Determine the (X, Y) coordinate at the center of the cell enclosing the given text.  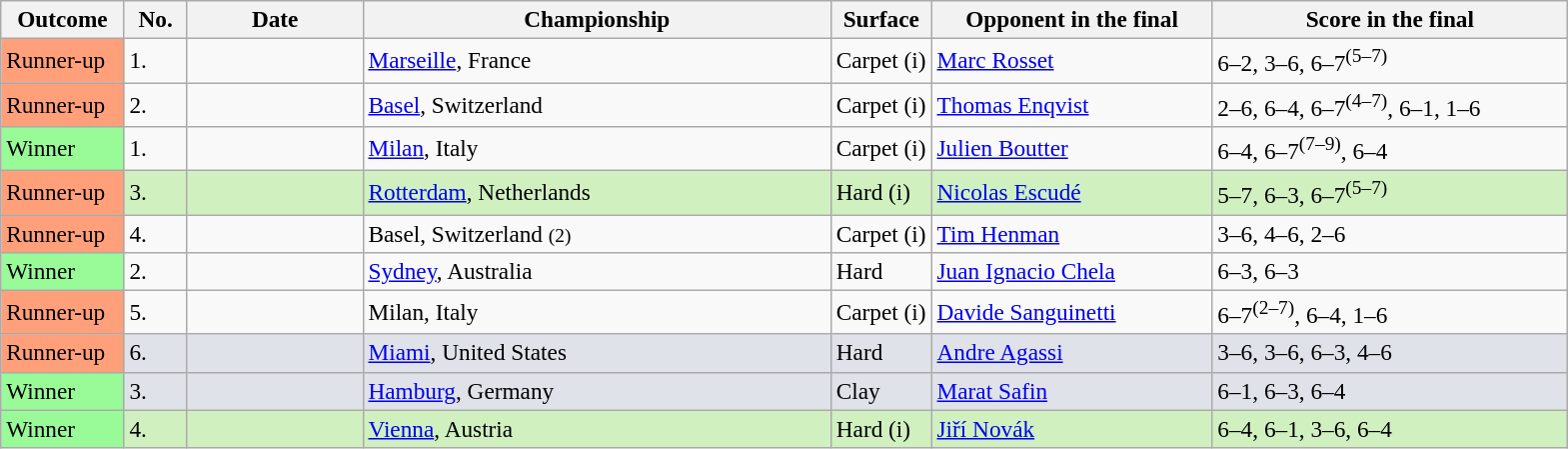
Miami, United States (597, 353)
Sydney, Australia (597, 271)
Jiří Novák (1071, 428)
6. (156, 353)
Championship (597, 19)
Thomas Enqvist (1071, 104)
No. (156, 19)
Nicolas Escudé (1071, 192)
Marc Rosset (1071, 60)
5–7, 6–3, 6–7(5–7) (1390, 192)
3–6, 4–6, 2–6 (1390, 233)
3–6, 3–6, 6–3, 4–6 (1390, 353)
Surface (881, 19)
Opponent in the final (1071, 19)
5. (156, 312)
6–4, 6–1, 3–6, 6–4 (1390, 428)
6–1, 6–3, 6–4 (1390, 391)
Vienna, Austria (597, 428)
Julien Boutter (1071, 148)
6–4, 6–7(7–9), 6–4 (1390, 148)
Outcome (62, 19)
Rotterdam, Netherlands (597, 192)
Hamburg, Germany (597, 391)
Marseille, France (597, 60)
Basel, Switzerland (597, 104)
Juan Ignacio Chela (1071, 271)
6–7(2–7), 6–4, 1–6 (1390, 312)
Davide Sanguinetti (1071, 312)
Score in the final (1390, 19)
6–3, 6–3 (1390, 271)
Tim Henman (1071, 233)
6–2, 3–6, 6–7(5–7) (1390, 60)
Andre Agassi (1071, 353)
Clay (881, 391)
2–6, 6–4, 6–7(4–7), 6–1, 1–6 (1390, 104)
Date (275, 19)
Marat Safin (1071, 391)
Basel, Switzerland (2) (597, 233)
